Output the (X, Y) coordinate of the center of the cell containing the given text.  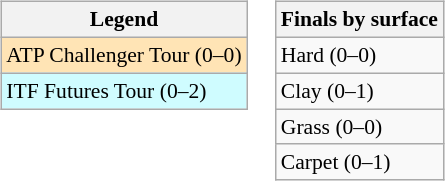
Grass (0–0) (360, 127)
Finals by surface (360, 20)
Hard (0–0) (360, 55)
ATP Challenger Tour (0–0) (124, 55)
ITF Futures Tour (0–2) (124, 91)
Carpet (0–1) (360, 162)
Clay (0–1) (360, 91)
Legend (124, 20)
